Determine the [x, y] coordinate at the center of the cell enclosing the given text.  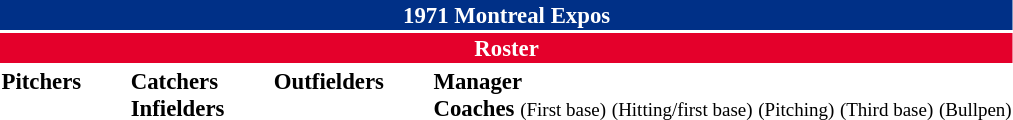
1971 Montreal Expos [506, 15]
Roster [506, 48]
